Find where the given text appears and provide that cell's center as (X, Y) coordinate. 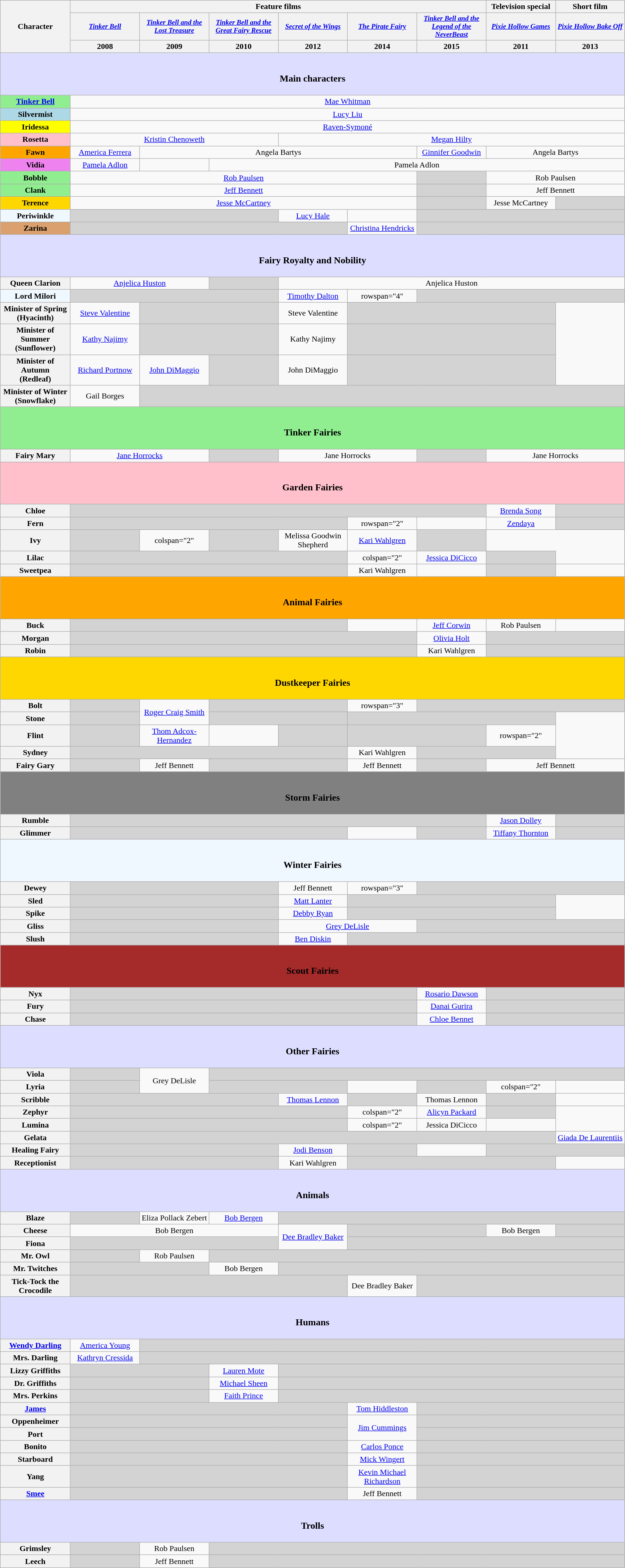
Megan Hilty (452, 139)
Zephyr (35, 1112)
Other Fairies (313, 1047)
Tinker Bell and the Lost Treasure (174, 27)
Dustkeeper Fairies (313, 678)
Lucy Hale (313, 215)
Fiona (35, 1243)
Olivia Holt (452, 638)
Main characters (313, 74)
Buck (35, 625)
America Ferrera (105, 152)
Chloe (35, 511)
Viola (35, 1074)
Gail Borges (105, 396)
Kevin Michael Richardson (382, 1476)
2014 (382, 47)
Kathryn Cressida (105, 1358)
Animal Fairies (313, 598)
Slush (35, 939)
Pixie Hollow Games (521, 27)
Roger Craig Smith (174, 712)
Sled (35, 901)
Thom Adcox-Hernandez (174, 736)
Mrs. Darling (35, 1358)
Lilac (35, 558)
Receptionist (35, 1163)
Minister of Spring(Hyacinth) (35, 313)
Feature films (278, 7)
Scout Fairies (313, 966)
Tinker Fairies (313, 428)
Richard Portnow (105, 370)
Brenda Song (521, 511)
Winter Fairies (313, 860)
Mr. Owl (35, 1256)
Humans (313, 1318)
Fairy Royalty and Nobility (313, 256)
America Young (105, 1345)
Jason Dolley (521, 820)
Mr. Twitches (35, 1268)
Lord Milori (35, 296)
Blaze (35, 1218)
Minister of Summer(Sunflower) (35, 339)
Jim Cummings (382, 1428)
Raven-Symoné (348, 127)
Tinker Bell and the Great Fairy Rescue (243, 27)
2010 (243, 47)
Flint (35, 736)
Danai Gurira (452, 1006)
Wendy Darling (35, 1345)
Fairy Gary (35, 765)
2015 (452, 47)
Bobble (35, 177)
Minister of Autumn(Redleaf) (35, 370)
Rosario Dawson (452, 994)
Morgan (35, 638)
Yang (35, 1476)
Dewey (35, 888)
Short film (590, 7)
Giada De Laurentiis (590, 1138)
2008 (105, 47)
Chloe Bennet (452, 1019)
Character (35, 27)
James (35, 1409)
Eliza Pollack Zebert (174, 1218)
Iridessa (35, 127)
Gelata (35, 1138)
Faith Prince (243, 1396)
Vidia (35, 165)
Matt Lanter (313, 901)
Leech (35, 1561)
Debby Ryan (313, 914)
Nyx (35, 994)
Alicyn Packard (452, 1112)
Starboard (35, 1459)
Bolt (35, 706)
Gliss (35, 926)
Carlos Ponce (382, 1446)
Fairy Mary (35, 455)
Smee (35, 1493)
Sweetpea (35, 570)
Terence (35, 203)
Rumble (35, 820)
Minister of Winter(Snowflake) (35, 396)
Mae Whitman (348, 102)
Clank (35, 190)
Michael Sheen (243, 1383)
Stone (35, 718)
Zendaya (521, 523)
2011 (521, 47)
Oppenheimer (35, 1421)
Storm Fairies (313, 793)
Trolls (313, 1521)
Timothy Dalton (313, 296)
Robin (35, 651)
Fury (35, 1006)
rowspan="4" (382, 296)
Grimsley (35, 1549)
Kristin Chenoweth (174, 139)
Glimmer (35, 833)
Mick Wingert (382, 1459)
Garden Fairies (313, 483)
Healing Fairy (35, 1150)
Tinker Bell and the Legend of the NeverBeast (452, 27)
Lucy Liu (348, 114)
Scribble (35, 1100)
Queen Clarion (35, 283)
Melissa Goodwin Shepherd (313, 541)
Lyria (35, 1087)
Spike (35, 914)
2012 (313, 47)
Cheese (35, 1230)
Ben Diskin (313, 939)
Television special (521, 7)
Fern (35, 523)
Fawn (35, 152)
Sydney (35, 753)
Tom Hiddleston (382, 1409)
2009 (174, 47)
Tick-Tock the Crocodile (35, 1286)
Dr. Griffiths (35, 1383)
Pixie Hollow Bake Off (590, 27)
Jodi Benson (313, 1150)
Ginnifer Goodwin (452, 152)
Silvermist (35, 114)
The Pirate Fairy (382, 27)
Bonito (35, 1446)
Lumina (35, 1125)
Lizzy Griffiths (35, 1371)
Animals (313, 1190)
2013 (590, 47)
Mrs. Perkins (35, 1396)
Christina Hendricks (382, 228)
Jeff Corwin (452, 625)
Rosetta (35, 139)
Ivy (35, 541)
Periwinkle (35, 215)
Port (35, 1434)
Chase (35, 1019)
Zarina (35, 228)
Secret of the Wings (313, 27)
Lauren Mote (243, 1371)
Tiffany Thornton (521, 833)
